Scan for the cell matching the given text and deliver its (X, Y) coordinate at center. 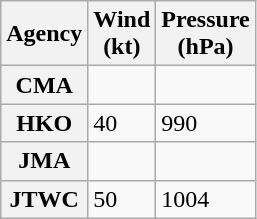
40 (122, 123)
JMA (44, 161)
Pressure(hPa) (206, 34)
Wind(kt) (122, 34)
JTWC (44, 199)
990 (206, 123)
1004 (206, 199)
HKO (44, 123)
Agency (44, 34)
CMA (44, 85)
50 (122, 199)
